Locate the cell with the specified text and output its (x, y) center coordinate. 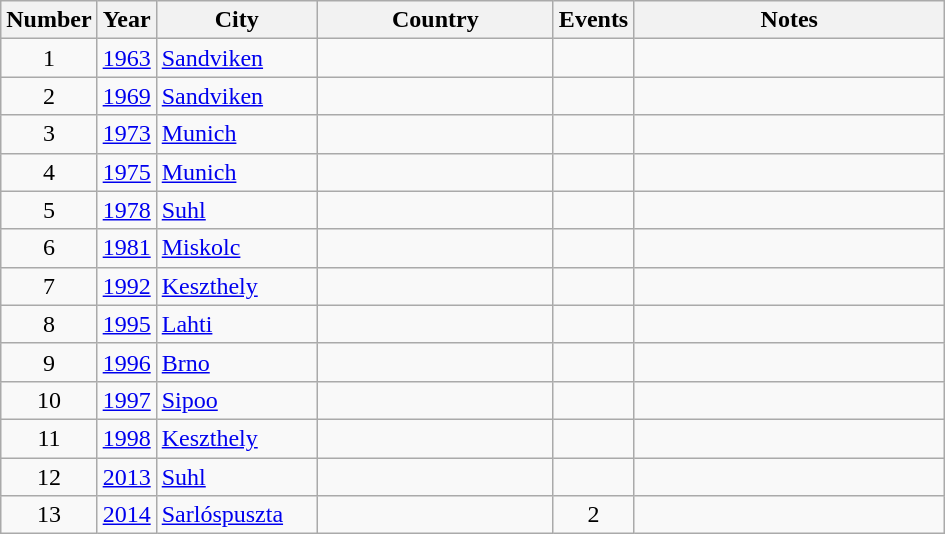
5 (49, 210)
Events (593, 20)
2014 (126, 515)
1973 (126, 134)
1981 (126, 248)
3 (49, 134)
Sipoo (236, 400)
1997 (126, 400)
1996 (126, 362)
1969 (126, 96)
1995 (126, 324)
City (236, 20)
1992 (126, 286)
1978 (126, 210)
6 (49, 248)
4 (49, 172)
Brno (236, 362)
1998 (126, 438)
Lahti (236, 324)
13 (49, 515)
11 (49, 438)
Miskolc (236, 248)
8 (49, 324)
12 (49, 477)
Country (435, 20)
Number (49, 20)
7 (49, 286)
Year (126, 20)
9 (49, 362)
Notes (790, 20)
Sarlóspuszta (236, 515)
1963 (126, 58)
1975 (126, 172)
10 (49, 400)
1 (49, 58)
2013 (126, 477)
